Identify which cell holds the provided text, then report its [X, Y] central coordinate. 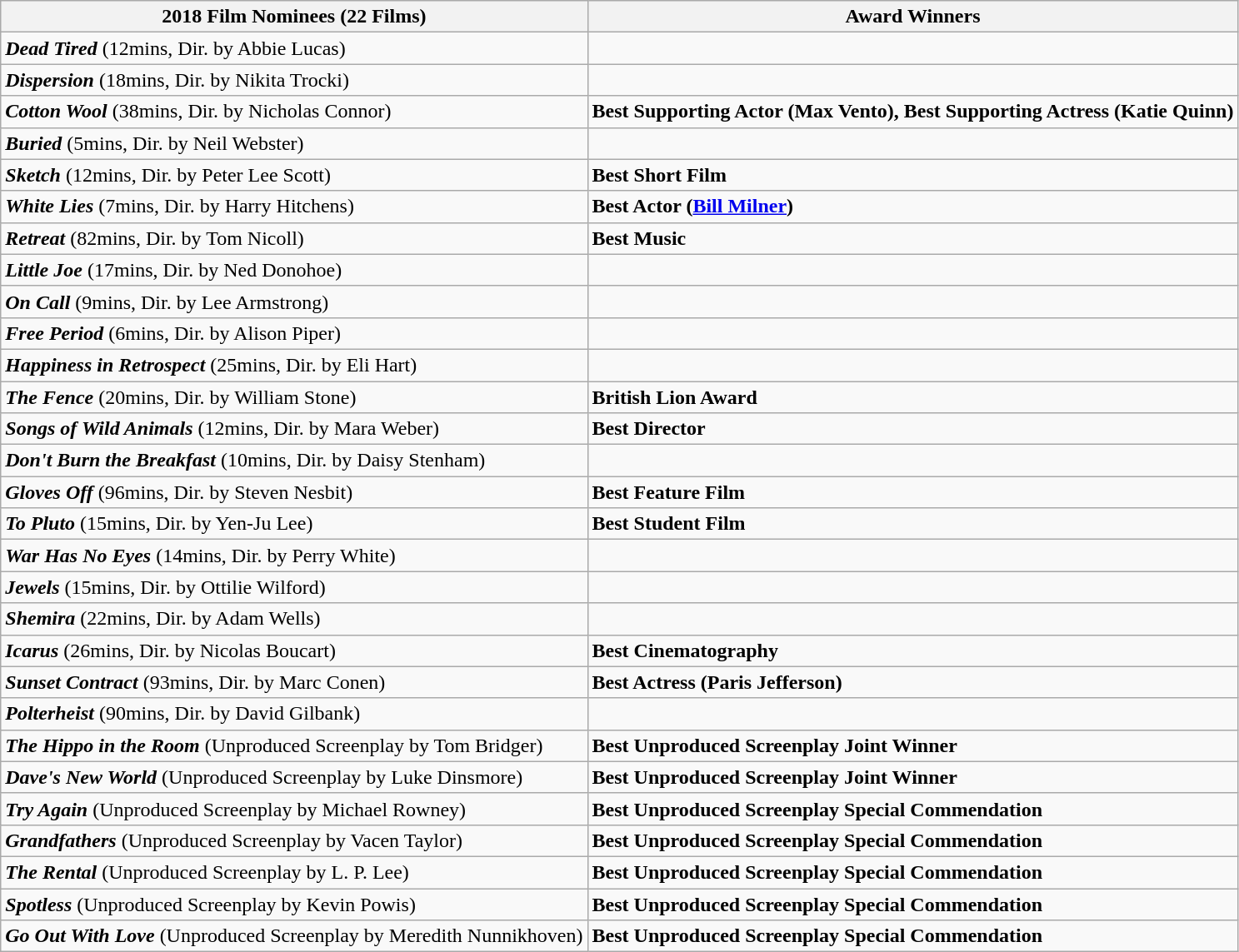
Sunset Contract (93mins, Dir. by Marc Conen) [294, 682]
Dispersion (18mins, Dir. by Nikita Trocki) [294, 80]
The Fence (20mins, Dir. by William Stone) [294, 397]
Buried (5mins, Dir. by Neil Webster) [294, 143]
Try Again (Unproduced Screenplay by Michael Rowney) [294, 809]
War Has No Eyes (14mins, Dir. by Perry White) [294, 556]
Dave's New World (Unproduced Screenplay by Luke Dinsmore) [294, 777]
Grandfathers (Unproduced Screenplay by Vacen Taylor) [294, 840]
2018 Film Nominees (22 Films) [294, 17]
Jewels (15mins, Dir. by Ottilie Wilford) [294, 587]
Sketch (12mins, Dir. by Peter Lee Scott) [294, 175]
Best Student Film [913, 524]
Best Music [913, 238]
White Lies (7mins, Dir. by Harry Hitchens) [294, 207]
Best Director [913, 429]
Go Out With Love (Unproduced Screenplay by Meredith Nunnikhoven) [294, 936]
Best Actress (Paris Jefferson) [913, 682]
Best Cinematography [913, 650]
The Rental (Unproduced Screenplay by L. P. Lee) [294, 872]
Retreat (82mins, Dir. by Tom Nicoll) [294, 238]
Shemira (22mins, Dir. by Adam Wells) [294, 619]
Don't Burn the Breakfast (10mins, Dir. by Daisy Stenham) [294, 461]
Songs of Wild Animals (12mins, Dir. by Mara Weber) [294, 429]
Spotless (Unproduced Screenplay by Kevin Powis) [294, 904]
Best Supporting Actor (Max Vento), Best Supporting Actress (Katie Quinn) [913, 112]
Best Actor (Bill Milner) [913, 207]
British Lion Award [913, 397]
Little Joe (17mins, Dir. by Ned Donohoe) [294, 270]
Gloves Off (96mins, Dir. by Steven Nesbit) [294, 492]
Free Period (6mins, Dir. by Alison Piper) [294, 333]
To Pluto (15mins, Dir. by Yen-Ju Lee) [294, 524]
Best Feature Film [913, 492]
Award Winners [913, 17]
Best Short Film [913, 175]
Cotton Wool (38mins, Dir. by Nicholas Connor) [294, 112]
Dead Tired (12mins, Dir. by Abbie Lucas) [294, 48]
Happiness in Retrospect (25mins, Dir. by Eli Hart) [294, 365]
The Hippo in the Room (Unproduced Screenplay by Tom Bridger) [294, 745]
On Call (9mins, Dir. by Lee Armstrong) [294, 302]
Polterheist (90mins, Dir. by David Gilbank) [294, 714]
Icarus (26mins, Dir. by Nicolas Boucart) [294, 650]
